Determine the (X, Y) coordinate at the center of the cell enclosing the given text.  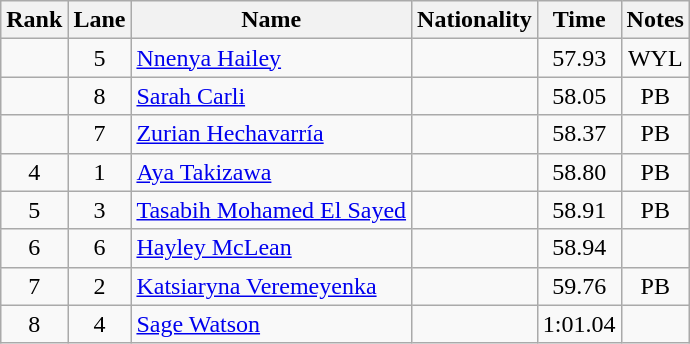
Nnenya Hailey (272, 58)
Katsiaryna Veremeyenka (272, 286)
58.94 (579, 248)
1:01.04 (579, 324)
Time (579, 20)
58.37 (579, 134)
Notes (655, 20)
Lane (100, 20)
Tasabih Mohamed El Sayed (272, 210)
Sarah Carli (272, 96)
Sage Watson (272, 324)
58.05 (579, 96)
3 (100, 210)
57.93 (579, 58)
1 (100, 172)
59.76 (579, 286)
WYL (655, 58)
Rank (34, 20)
Aya Takizawa (272, 172)
Nationality (475, 20)
2 (100, 286)
Name (272, 20)
58.91 (579, 210)
Zurian Hechavarría (272, 134)
58.80 (579, 172)
Hayley McLean (272, 248)
